Return [x, y] of the center of cell containing provided text 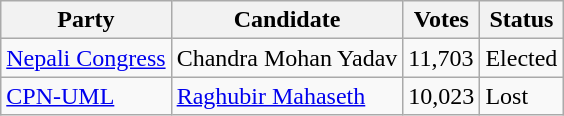
Votes [442, 20]
Nepali Congress [86, 58]
11,703 [442, 58]
CPN-UML [86, 96]
Candidate [287, 20]
Raghubir Mahaseth [287, 96]
10,023 [442, 96]
Lost [522, 96]
Party [86, 20]
Elected [522, 58]
Status [522, 20]
Chandra Mohan Yadav [287, 58]
